From the cell containing the given text, extract its center point as (x, y) coordinate. 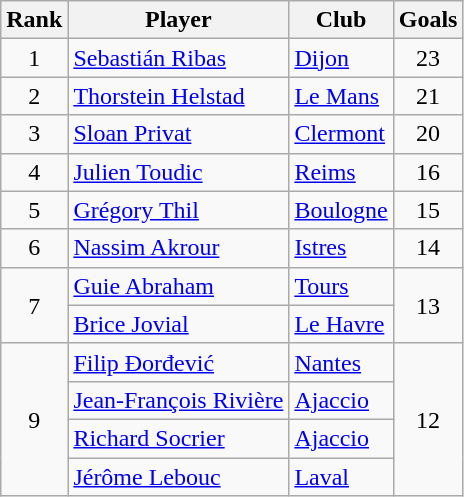
Boulogne (341, 210)
16 (428, 172)
Nantes (341, 362)
23 (428, 58)
Istres (341, 248)
Jean-François Rivière (178, 400)
Julien Toudic (178, 172)
Dijon (341, 58)
Grégory Thil (178, 210)
1 (34, 58)
Clermont (341, 134)
Le Mans (341, 96)
14 (428, 248)
6 (34, 248)
Jérôme Lebouc (178, 477)
Sloan Privat (178, 134)
Thorstein Helstad (178, 96)
Richard Socrier (178, 438)
Nassim Akrour (178, 248)
21 (428, 96)
Tours (341, 286)
4 (34, 172)
Sebastián Ribas (178, 58)
20 (428, 134)
Brice Jovial (178, 324)
Laval (341, 477)
Club (341, 20)
Player (178, 20)
3 (34, 134)
Rank (34, 20)
Goals (428, 20)
Filip Đorđević (178, 362)
Reims (341, 172)
7 (34, 305)
5 (34, 210)
13 (428, 305)
9 (34, 419)
Guie Abraham (178, 286)
12 (428, 419)
15 (428, 210)
Le Havre (341, 324)
2 (34, 96)
